Identify which cell holds the provided text, then report its [x, y] central coordinate. 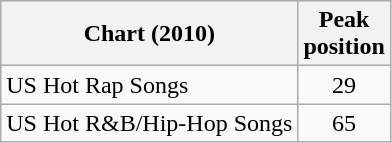
29 [344, 85]
Chart (2010) [150, 34]
US Hot R&B/Hip-Hop Songs [150, 123]
US Hot Rap Songs [150, 85]
Peakposition [344, 34]
65 [344, 123]
